Find where the given text appears and provide that cell's center as (X, Y) coordinate. 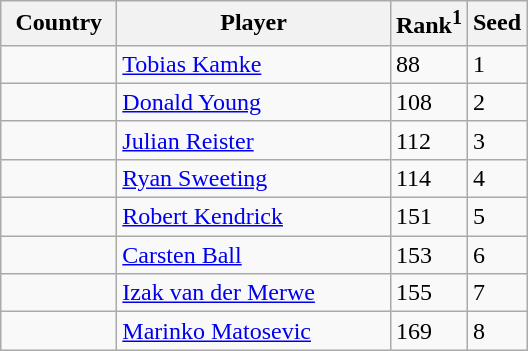
108 (428, 102)
Julian Reister (254, 140)
8 (496, 331)
155 (428, 293)
6 (496, 255)
Tobias Kamke (254, 64)
Player (254, 24)
Izak van der Merwe (254, 293)
112 (428, 140)
1 (496, 64)
Rank1 (428, 24)
Donald Young (254, 102)
Ryan Sweeting (254, 178)
2 (496, 102)
Marinko Matosevic (254, 331)
153 (428, 255)
Country (59, 24)
3 (496, 140)
Carsten Ball (254, 255)
Seed (496, 24)
151 (428, 217)
5 (496, 217)
169 (428, 331)
Robert Kendrick (254, 217)
7 (496, 293)
114 (428, 178)
4 (496, 178)
88 (428, 64)
